Provide the (x, y) coordinate of the cell's center where the given text is located.  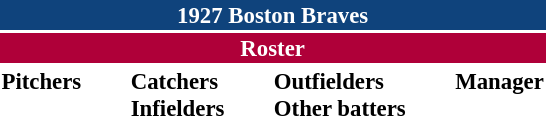
Roster (272, 48)
1927 Boston Braves (272, 15)
